Detect which cell encompasses the target text, then output its [x, y] center coordinate. 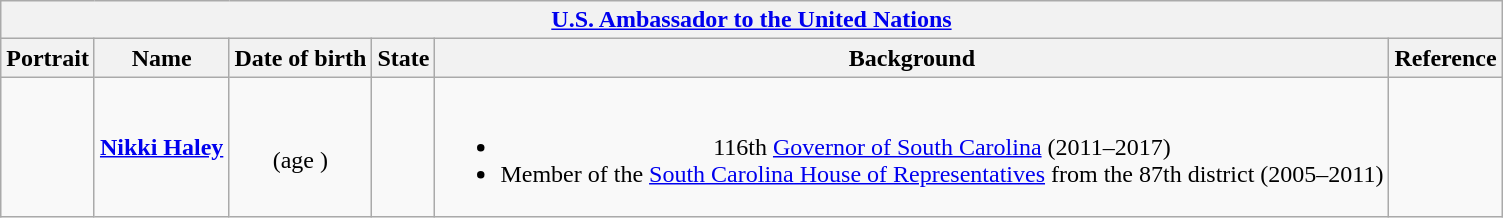
Name [161, 58]
(age ) [300, 147]
State [404, 58]
Date of birth [300, 58]
116th Governor of South Carolina (2011–2017)Member of the South Carolina House of Representatives from the 87th district (2005–2011) [912, 147]
U.S. Ambassador to the United Nations [752, 20]
Portrait [48, 58]
Nikki Haley [161, 147]
Background [912, 58]
Reference [1446, 58]
